Detect which cell encompasses the target text, then output its [X, Y] center coordinate. 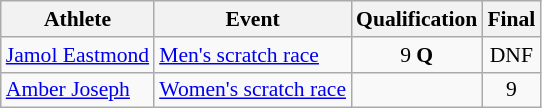
Qualification [416, 19]
DNF [511, 55]
Event [252, 19]
Athlete [78, 19]
Amber Joseph [78, 90]
Women's scratch race [252, 90]
9 [511, 90]
Men's scratch race [252, 55]
Jamol Eastmond [78, 55]
Final [511, 19]
9 Q [416, 55]
